Find where the given text appears and provide that cell's center as (x, y) coordinate. 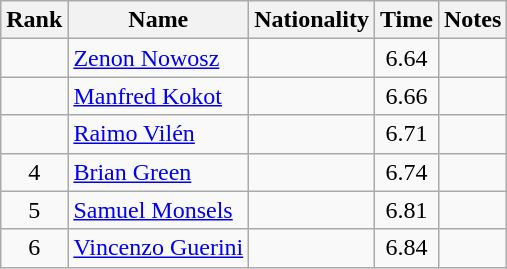
6.64 (406, 58)
Name (158, 20)
6.74 (406, 172)
Manfred Kokot (158, 96)
Notes (472, 20)
6.81 (406, 210)
5 (34, 210)
Vincenzo Guerini (158, 248)
6 (34, 248)
Time (406, 20)
Rank (34, 20)
Zenon Nowosz (158, 58)
6.66 (406, 96)
Brian Green (158, 172)
4 (34, 172)
Nationality (312, 20)
Raimo Vilén (158, 134)
6.84 (406, 248)
Samuel Monsels (158, 210)
6.71 (406, 134)
